Output the (X, Y) coordinate of the center of the cell containing the given text.  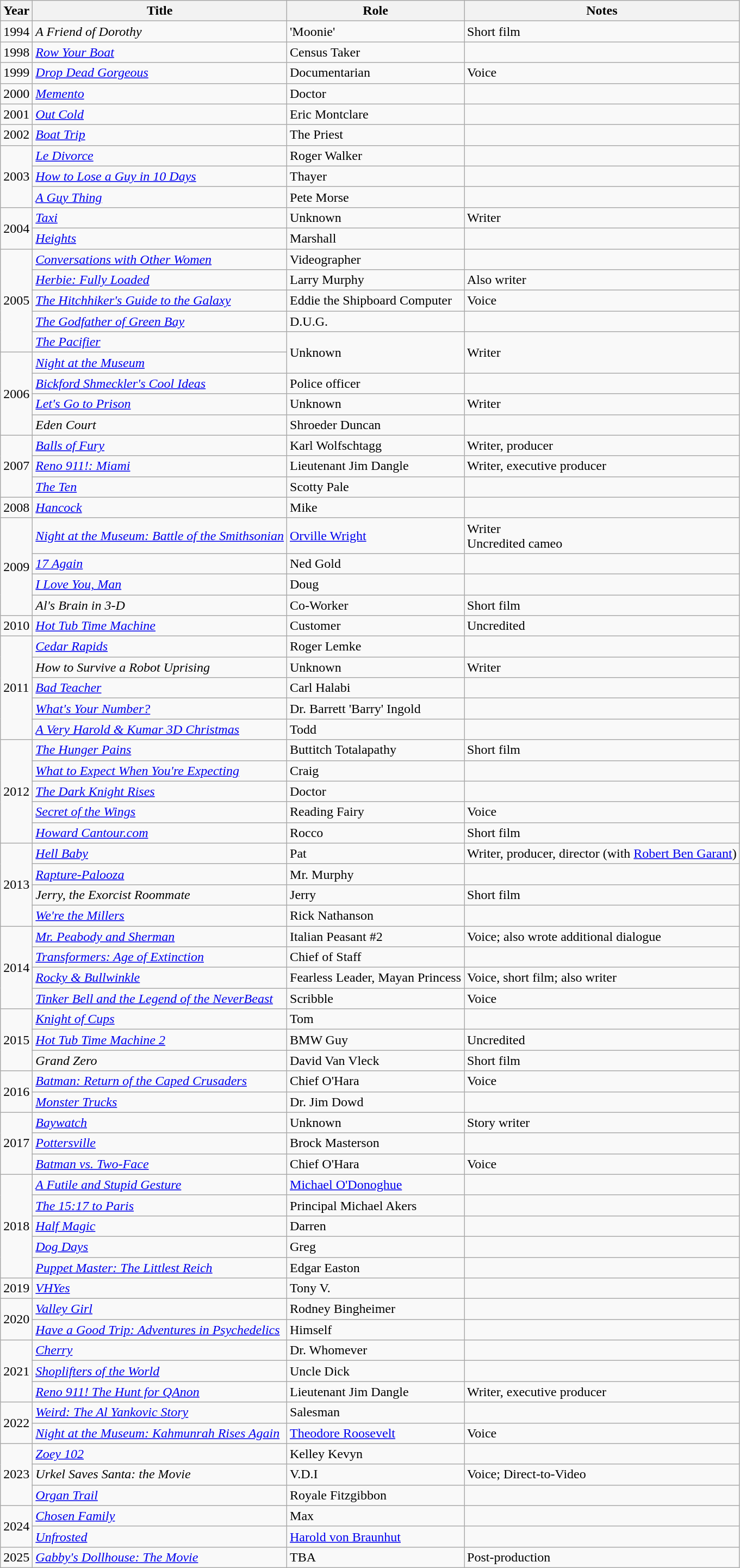
Post-production (602, 1557)
Memento (160, 94)
Buttitch Totalapathy (376, 750)
A Very Harold & Kumar 3D Christmas (160, 729)
D.U.G. (376, 321)
Roger Lemke (376, 647)
Thayer (376, 176)
Balls of Fury (160, 445)
Chief of Staff (376, 957)
2022 (16, 1423)
2003 (16, 176)
Bickford Shmeckler's Cool Ideas (160, 383)
2010 (16, 626)
Rapture-Palooza (160, 874)
Darren (376, 1226)
The Godfather of Green Bay (160, 321)
Rocco (376, 833)
2001 (16, 114)
2019 (16, 1288)
How to Lose a Guy in 10 Days (160, 176)
Scotty Pale (376, 487)
Shroeder Duncan (376, 425)
Voice; Direct-to-Video (602, 1474)
Customer (376, 626)
Reading Fairy (376, 812)
Reno 911! The Hunt for QAnon (160, 1392)
Eddie the Shipboard Computer (376, 301)
Principal Michael Akers (376, 1205)
Carl Halabi (376, 688)
Knight of Cups (160, 1019)
Hot Tub Time Machine 2 (160, 1040)
The Hitchhiker's Guide to the Galaxy (160, 301)
Urkel Saves Santa: the Movie (160, 1474)
Chosen Family (160, 1516)
A Friend of Dorothy (160, 32)
Eden Court (160, 425)
2014 (16, 967)
The 15:17 to Paris (160, 1205)
2008 (16, 507)
Half Magic (160, 1226)
Tinker Bell and the Legend of the NeverBeast (160, 999)
Pottersville (160, 1143)
Mr. Peabody and Sherman (160, 936)
Roger Walker (376, 156)
2015 (16, 1040)
Batman vs. Two-Face (160, 1164)
Boat Trip (160, 135)
2000 (16, 94)
How to Survive a Robot Uprising (160, 667)
Valley Girl (160, 1309)
Baywatch (160, 1123)
2006 (16, 394)
Grand Zero (160, 1061)
2013 (16, 884)
Night at the Museum: Battle of the Smithsonian (160, 535)
Jerry, the Exorcist Roommate (160, 895)
Writer, producer (602, 445)
Greg (376, 1247)
Gabby's Dollhouse: The Movie (160, 1557)
Documentarian (376, 73)
Max (376, 1516)
2020 (16, 1319)
What's Your Number? (160, 709)
Karl Wolfschtagg (376, 445)
Drop Dead Gorgeous (160, 73)
Hell Baby (160, 853)
Also writer (602, 280)
Edgar Easton (376, 1268)
Le Divorce (160, 156)
Night at the Museum: Kahmunrah Rises Again (160, 1433)
Eric Montclare (376, 114)
2024 (16, 1526)
Marshall (376, 238)
Hancock (160, 507)
Pat (376, 853)
2012 (16, 791)
'Moonie' (376, 32)
WriterUncredited cameo (602, 535)
Police officer (376, 383)
Todd (376, 729)
2021 (16, 1371)
Voice; also wrote additional dialogue (602, 936)
Dr. Barrett 'Barry' Ingold (376, 709)
Writer, producer, director (with Robert Ben Garant) (602, 853)
Tom (376, 1019)
Out Cold (160, 114)
2017 (16, 1143)
Unfrosted (160, 1536)
Hot Tub Time Machine (160, 626)
Cedar Rapids (160, 647)
2007 (16, 466)
VHYes (160, 1288)
2025 (16, 1557)
Doug (376, 584)
Al's Brain in 3-D (160, 605)
Zoey 102 (160, 1454)
Night at the Museum (160, 363)
The Hunger Pains (160, 750)
The Pacifier (160, 342)
Michael O'Donoghue (376, 1185)
TBA (376, 1557)
Jerry (376, 895)
Craig (376, 771)
The Priest (376, 135)
Secret of the Wings (160, 812)
Uncle Dick (376, 1371)
Monster Trucks (160, 1102)
Have a Good Trip: Adventures in Psychedelics (160, 1330)
Brock Masterson (376, 1143)
Story writer (602, 1123)
Dr. Whomever (376, 1350)
We're the Millers (160, 915)
A Guy Thing (160, 197)
Cherry (160, 1350)
Notes (602, 11)
A Futile and Stupid Gesture (160, 1185)
Puppet Master: The Littlest Reich (160, 1268)
2018 (16, 1226)
Tony V. (376, 1288)
Taxi (160, 218)
2011 (16, 688)
Orville Wright (376, 535)
2005 (16, 301)
BMW Guy (376, 1040)
Rocky & Bullwinkle (160, 978)
Howard Cantour.com (160, 833)
Role (376, 11)
Title (160, 11)
Harold von Braunhut (376, 1536)
Scribble (376, 999)
Royale Fitzgibbon (376, 1495)
The Dark Knight Rises (160, 791)
Organ Trail (160, 1495)
What to Expect When You're Expecting (160, 771)
2016 (16, 1092)
Himself (376, 1330)
17 Again (160, 563)
1994 (16, 32)
Dog Days (160, 1247)
Shoplifters of the World (160, 1371)
Reno 911!: Miami (160, 466)
Bad Teacher (160, 688)
2009 (16, 567)
Videographer (376, 259)
Co-Worker (376, 605)
1999 (16, 73)
Mr. Murphy (376, 874)
Ned Gold (376, 563)
I Love You, Man (160, 584)
Kelley Kevyn (376, 1454)
Row Your Boat (160, 52)
Rodney Bingheimer (376, 1309)
Rick Nathanson (376, 915)
Dr. Jim Dowd (376, 1102)
Herbie: Fully Loaded (160, 280)
1998 (16, 52)
Salesman (376, 1412)
Heights (160, 238)
Batman: Return of the Caped Crusaders (160, 1081)
Larry Murphy (376, 280)
2004 (16, 228)
2023 (16, 1474)
Pete Morse (376, 197)
Mike (376, 507)
2002 (16, 135)
Weird: The Al Yankovic Story (160, 1412)
Census Taker (376, 52)
Let's Go to Prison (160, 404)
Theodore Roosevelt (376, 1433)
Transformers: Age of Extinction (160, 957)
Italian Peasant #2 (376, 936)
Voice, short film; also writer (602, 978)
Fearless Leader, Mayan Princess (376, 978)
David Van Vleck (376, 1061)
The Ten (160, 487)
Year (16, 11)
V.D.I (376, 1474)
Conversations with Other Women (160, 259)
